For the text-containing cell, return its midpoint in [x, y] coordinate format. 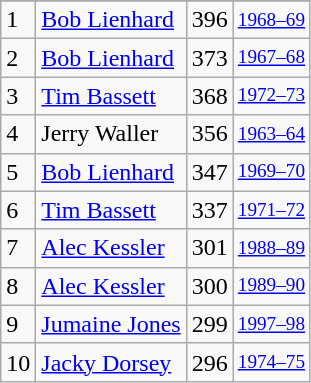
1968–69 [271, 20]
6 [18, 210]
3 [18, 96]
4 [18, 134]
296 [210, 362]
1988–89 [271, 248]
Jumaine Jones [111, 324]
347 [210, 172]
2 [18, 58]
301 [210, 248]
7 [18, 248]
1974–75 [271, 362]
1997–98 [271, 324]
1963–64 [271, 134]
373 [210, 58]
1972–73 [271, 96]
1989–90 [271, 286]
1 [18, 20]
396 [210, 20]
1969–70 [271, 172]
1967–68 [271, 58]
337 [210, 210]
300 [210, 286]
368 [210, 96]
9 [18, 324]
8 [18, 286]
5 [18, 172]
Jerry Waller [111, 134]
1971–72 [271, 210]
356 [210, 134]
Jacky Dorsey [111, 362]
10 [18, 362]
299 [210, 324]
